Scan for the cell matching the given text and deliver its (X, Y) coordinate at center. 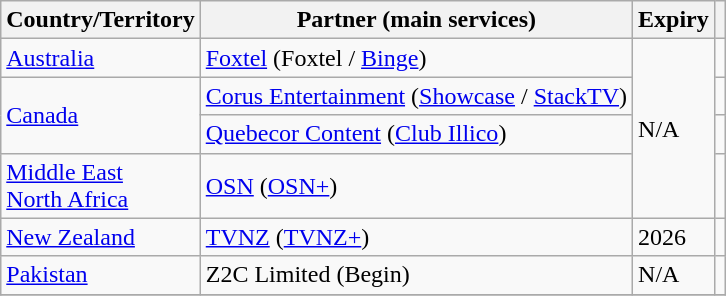
Z2C Limited (Begin) (416, 275)
Pakistan (100, 275)
Country/Territory (100, 20)
Quebecor Content (Club Illico) (416, 134)
2026 (674, 237)
Middle EastNorth Africa (100, 186)
Expiry (674, 20)
Canada (100, 115)
Partner (main services) (416, 20)
New Zealand (100, 237)
TVNZ (TVNZ+) (416, 237)
OSN (OSN+) (416, 186)
Australia (100, 58)
Corus Entertainment (Showcase / StackTV) (416, 96)
Foxtel (Foxtel / Binge) (416, 58)
